Determine the [X, Y] coordinate at the center of the cell enclosing the given text.  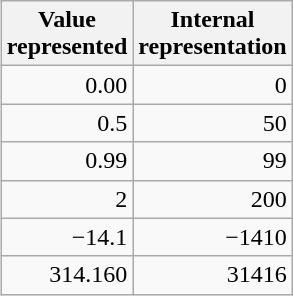
99 [212, 161]
50 [212, 123]
0.5 [66, 123]
31416 [212, 275]
2 [66, 199]
−1410 [212, 237]
314.160 [66, 275]
0.99 [66, 161]
Valuerepresented [66, 34]
200 [212, 199]
Internalrepresentation [212, 34]
0 [212, 85]
−14.1 [66, 237]
0.00 [66, 85]
